Provide the (x, y) coordinate of the cell's center where the given text is located.  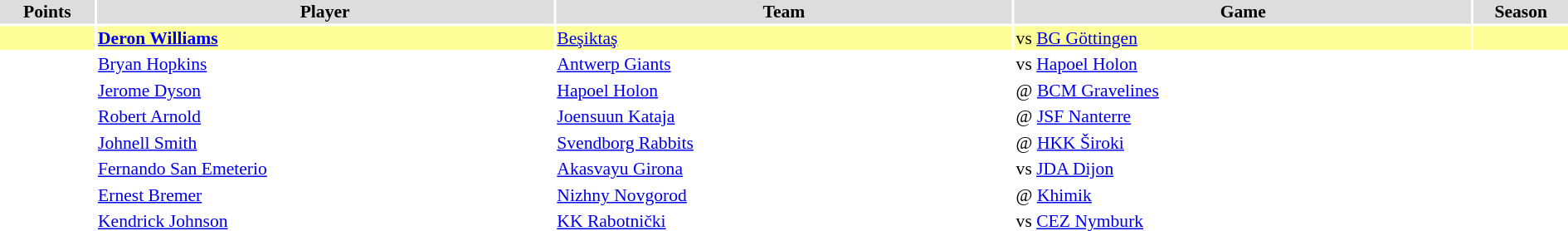
@ HKK Široki (1243, 143)
Deron Williams (325, 38)
Ernest Bremer (325, 194)
Joensuun Kataja (784, 116)
Player (325, 12)
vs JDA Dijon (1243, 169)
Fernando San Emeterio (325, 169)
Points (47, 12)
Svendborg Rabbits (784, 143)
@ JSF Nanterre (1243, 116)
Beşiktaş (784, 38)
Robert Arnold (325, 116)
@ BCM Gravelines (1243, 90)
Antwerp Giants (784, 64)
Hapoel Holon (784, 90)
Nizhny Novgorod (784, 194)
Team (784, 12)
Johnell Smith (325, 143)
Akasvayu Girona (784, 169)
Season (1521, 12)
Jerome Dyson (325, 90)
vs BG Göttingen (1243, 38)
Game (1243, 12)
vs Hapoel Holon (1243, 64)
@ Khimik (1243, 194)
Bryan Hopkins (325, 64)
